Extract the [X, Y] coordinate from the center of the cell holding the provided text.  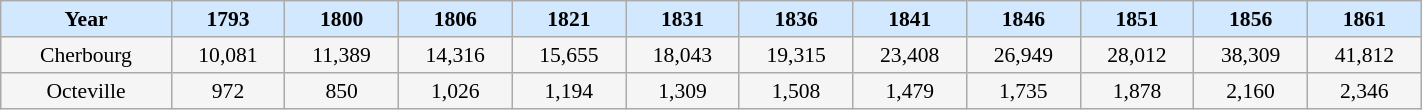
1,026 [455, 91]
1861 [1364, 19]
14,316 [455, 55]
1,735 [1024, 91]
2,160 [1251, 91]
10,081 [228, 55]
1800 [342, 19]
1856 [1251, 19]
850 [342, 91]
Cherbourg [86, 55]
1,508 [796, 91]
1821 [569, 19]
1,309 [683, 91]
15,655 [569, 55]
18,043 [683, 55]
972 [228, 91]
38,309 [1251, 55]
11,389 [342, 55]
1851 [1137, 19]
19,315 [796, 55]
1,194 [569, 91]
1836 [796, 19]
Year [86, 19]
1793 [228, 19]
1841 [910, 19]
26,949 [1024, 55]
28,012 [1137, 55]
1806 [455, 19]
1831 [683, 19]
Octeville [86, 91]
1,878 [1137, 91]
1846 [1024, 19]
2,346 [1364, 91]
23,408 [910, 55]
1,479 [910, 91]
41,812 [1364, 55]
